Output the [X, Y] coordinate of the center of the cell containing the given text.  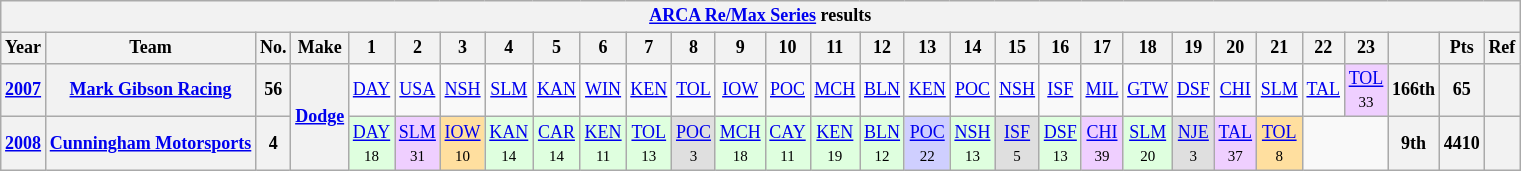
DSF [1193, 90]
Mark Gibson Racing [150, 90]
Ref [1502, 48]
2 [418, 48]
ISF [1060, 90]
CHI [1235, 90]
Team [150, 48]
MIL [1102, 90]
Dodge [320, 116]
DAY [371, 90]
2007 [24, 90]
9th [1414, 144]
17 [1102, 48]
13 [927, 48]
KAN 14 [509, 144]
8 [694, 48]
5 [557, 48]
TOL 8 [1279, 144]
KEN 19 [835, 144]
Cunningham Motorsports [150, 144]
4410 [1462, 144]
DSF 13 [1060, 144]
SLM 31 [418, 144]
BLN [882, 90]
TOL13 [649, 144]
14 [972, 48]
16 [1060, 48]
WIN [603, 90]
10 [788, 48]
TOL 33 [1366, 90]
CHI 39 [1102, 144]
IOW 10 [462, 144]
POC 3 [694, 144]
Pts [1462, 48]
IOW [740, 90]
CAY 11 [788, 144]
MCH [835, 90]
6 [603, 48]
20 [1235, 48]
2008 [24, 144]
3 [462, 48]
DAY 18 [371, 144]
15 [1018, 48]
NSH 13 [972, 144]
USA [418, 90]
CAR 14 [557, 144]
56 [274, 90]
ARCA Re/Max Series results [760, 16]
65 [1462, 90]
23 [1366, 48]
TOL [694, 90]
NJE 3 [1193, 144]
11 [835, 48]
ISF 5 [1018, 144]
18 [1148, 48]
Make [320, 48]
9 [740, 48]
GTW [1148, 90]
166th [1414, 90]
BLN 12 [882, 144]
No. [274, 48]
TAL [1323, 90]
POC 22 [927, 144]
KEN 11 [603, 144]
12 [882, 48]
1 [371, 48]
22 [1323, 48]
19 [1193, 48]
SLM 20 [1148, 144]
KAN [557, 90]
7 [649, 48]
Year [24, 48]
MCH 18 [740, 144]
21 [1279, 48]
TAL 37 [1235, 144]
